For the text-containing cell, return its midpoint in (X, Y) coordinate format. 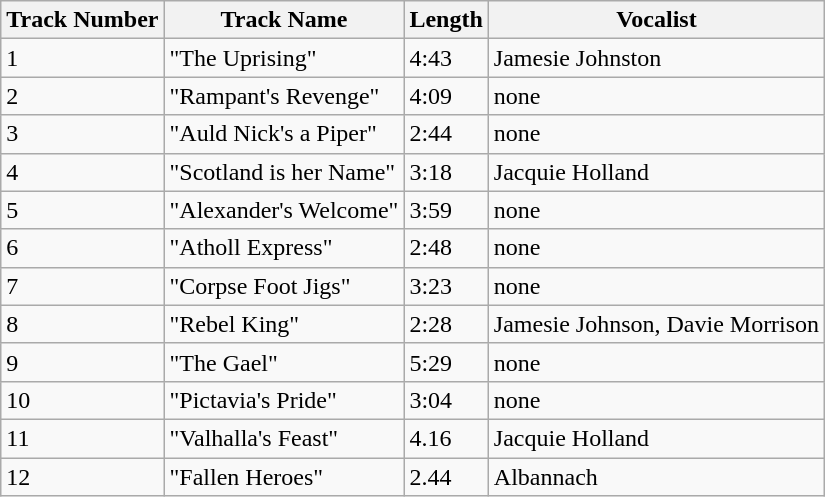
10 (82, 400)
Jamesie Johnson, Davie Morrison (656, 324)
"Valhalla's Feast" (284, 438)
"The Uprising" (284, 58)
12 (82, 477)
2:44 (446, 134)
"Rampant's Revenge" (284, 96)
"Corpse Foot Jigs" (284, 286)
"Rebel King" (284, 324)
"The Gael" (284, 362)
4.16 (446, 438)
Track Number (82, 20)
"Scotland is her Name" (284, 172)
"Pictavia's Pride" (284, 400)
9 (82, 362)
3:59 (446, 210)
1 (82, 58)
3:23 (446, 286)
4 (82, 172)
3 (82, 134)
Length (446, 20)
5 (82, 210)
2:28 (446, 324)
2:48 (446, 248)
"Fallen Heroes" (284, 477)
8 (82, 324)
2 (82, 96)
4:09 (446, 96)
"Auld Nick's a Piper" (284, 134)
7 (82, 286)
Jamesie Johnston (656, 58)
6 (82, 248)
Vocalist (656, 20)
3:18 (446, 172)
11 (82, 438)
4:43 (446, 58)
3:04 (446, 400)
5:29 (446, 362)
2.44 (446, 477)
Albannach (656, 477)
"Alexander's Welcome" (284, 210)
"Atholl Express" (284, 248)
Track Name (284, 20)
